Search for the cell housing the specified text and yield its [x, y] center coordinate. 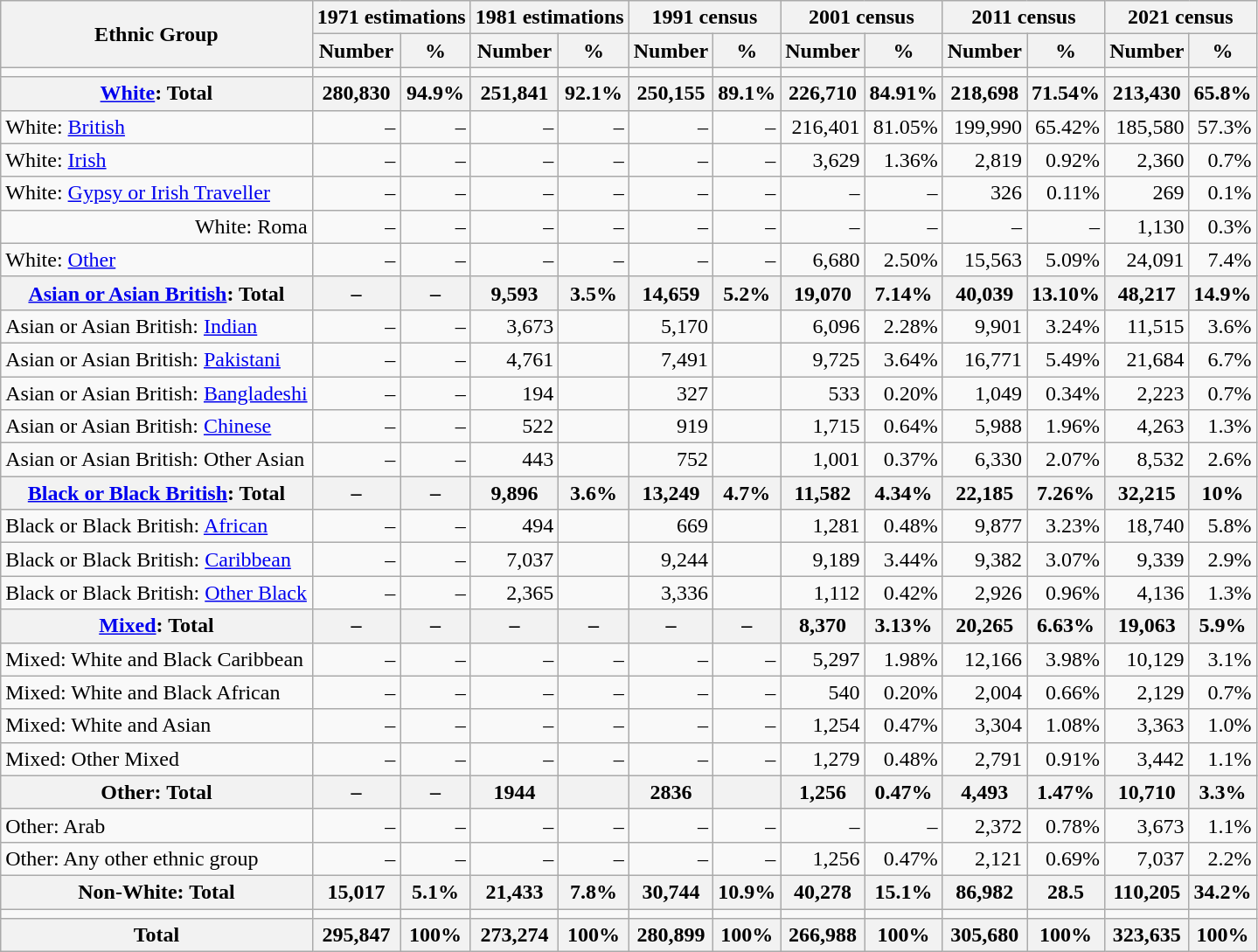
21,684 [1147, 359]
15,563 [984, 260]
250,155 [671, 94]
5.9% [1222, 626]
3.3% [1222, 792]
1,254 [823, 726]
19,063 [1147, 626]
Other: Any other ethnic group [156, 858]
2.07% [1067, 460]
0.3% [1222, 226]
0.34% [1067, 393]
White: Total [156, 94]
Other: Total [156, 792]
110,205 [1147, 892]
2836 [671, 792]
White: Roma [156, 226]
0.42% [904, 593]
9,189 [823, 559]
2,121 [984, 858]
2,372 [984, 825]
5,170 [671, 326]
7,491 [671, 359]
280,899 [671, 935]
18,740 [1147, 526]
2.50% [904, 260]
323,635 [1147, 935]
22,185 [984, 493]
494 [514, 526]
Asian or Asian British: Other Asian [156, 460]
9,244 [671, 559]
30,744 [671, 892]
2.9% [1222, 559]
7.4% [1222, 260]
14.9% [1222, 293]
2021 census [1180, 17]
19,070 [823, 293]
2011 census [1023, 17]
81.05% [904, 127]
3.13% [904, 626]
10,129 [1147, 659]
5.8% [1222, 526]
7.26% [1067, 493]
Mixed: Other Mixed [156, 759]
218,698 [984, 94]
White: Gypsy or Irish Traveller [156, 193]
65.8% [1222, 94]
5.2% [747, 293]
Mixed: White and Black African [156, 692]
2,926 [984, 593]
2.6% [1222, 460]
4,493 [984, 792]
5.49% [1067, 359]
2,819 [984, 160]
269 [1147, 193]
57.3% [1222, 127]
84.91% [904, 94]
10,710 [1147, 792]
Black or Black British: Total [156, 493]
Asian or Asian British: Chinese [156, 427]
86,982 [984, 892]
3,336 [671, 593]
1.08% [1067, 726]
0.92% [1067, 160]
2,360 [1147, 160]
6.63% [1067, 626]
Asian or Asian British: Indian [156, 326]
2,004 [984, 692]
34.2% [1222, 892]
6,096 [823, 326]
1.98% [904, 659]
16,771 [984, 359]
295,847 [357, 935]
9,901 [984, 326]
251,841 [514, 94]
Asian or Asian British: Bangladeshi [156, 393]
0.69% [1067, 858]
5,297 [823, 659]
3.1% [1222, 659]
1944 [514, 792]
9,877 [984, 526]
32,215 [1147, 493]
Other: Arab [156, 825]
92.1% [594, 94]
5.1% [435, 892]
8,532 [1147, 460]
6,330 [984, 460]
1,001 [823, 460]
1,130 [1147, 226]
20,265 [984, 626]
2.28% [904, 326]
327 [671, 393]
0.11% [1067, 193]
10% [1222, 493]
1,281 [823, 526]
9,382 [984, 559]
522 [514, 427]
11,515 [1147, 326]
71.54% [1067, 94]
3,304 [984, 726]
2001 census [862, 17]
1981 estimations [549, 17]
11,582 [823, 493]
4,136 [1147, 593]
326 [984, 193]
Mixed: White and Black Caribbean [156, 659]
6,680 [823, 260]
1.36% [904, 160]
3,442 [1147, 759]
12,166 [984, 659]
9,725 [823, 359]
2,223 [1147, 393]
185,580 [1147, 127]
5.09% [1067, 260]
752 [671, 460]
4.34% [904, 493]
280,830 [357, 94]
540 [823, 692]
7.8% [594, 892]
13.10% [1067, 293]
2.2% [1222, 858]
1,112 [823, 593]
8,370 [823, 626]
28.5 [1067, 892]
9,896 [514, 493]
4.7% [747, 493]
213,430 [1147, 94]
Asian or Asian British: Pakistani [156, 359]
1971 estimations [392, 17]
9,339 [1147, 559]
15,017 [357, 892]
40,039 [984, 293]
3.44% [904, 559]
4,761 [514, 359]
89.1% [747, 94]
14,659 [671, 293]
216,401 [823, 127]
305,680 [984, 935]
0.78% [1067, 825]
Ethnic Group [156, 34]
White: Irish [156, 160]
1,279 [823, 759]
3,629 [823, 160]
1.47% [1067, 792]
266,988 [823, 935]
2,365 [514, 593]
3,363 [1147, 726]
533 [823, 393]
3.23% [1067, 526]
1,715 [823, 427]
White: Other [156, 260]
94.9% [435, 94]
919 [671, 427]
4,263 [1147, 427]
10.9% [747, 892]
443 [514, 460]
Black or Black British: Caribbean [156, 559]
1.0% [1222, 726]
5,988 [984, 427]
Non-White: Total [156, 892]
0.64% [904, 427]
3.5% [594, 293]
7.14% [904, 293]
3.07% [1067, 559]
3.98% [1067, 659]
9,593 [514, 293]
15.1% [904, 892]
48,217 [1147, 293]
Black or Black British: African [156, 526]
1991 census [705, 17]
Mixed: White and Asian [156, 726]
24,091 [1147, 260]
0.1% [1222, 193]
Black or Black British: Other Black [156, 593]
199,990 [984, 127]
3.24% [1067, 326]
1,049 [984, 393]
226,710 [823, 94]
13,249 [671, 493]
White: British [156, 127]
21,433 [514, 892]
0.96% [1067, 593]
3.64% [904, 359]
273,274 [514, 935]
2,791 [984, 759]
2,129 [1147, 692]
0.91% [1067, 759]
1.96% [1067, 427]
65.42% [1067, 127]
40,278 [823, 892]
0.37% [904, 460]
194 [514, 393]
Asian or Asian British: Total [156, 293]
0.66% [1067, 692]
6.7% [1222, 359]
Mixed: Total [156, 626]
Total [156, 935]
669 [671, 526]
